Return [x, y] of the center of cell containing provided text 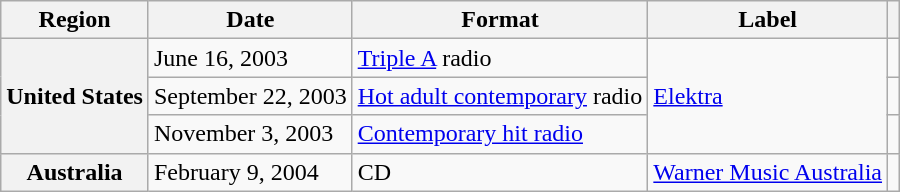
June 16, 2003 [250, 58]
Elektra [768, 96]
Contemporary hit radio [500, 134]
Label [768, 20]
February 9, 2004 [250, 172]
Region [75, 20]
September 22, 2003 [250, 96]
Warner Music Australia [768, 172]
November 3, 2003 [250, 134]
Australia [75, 172]
Format [500, 20]
CD [500, 172]
Triple A radio [500, 58]
Date [250, 20]
United States [75, 96]
Hot adult contemporary radio [500, 96]
